Scan for the cell matching the given text and deliver its (x, y) coordinate at center. 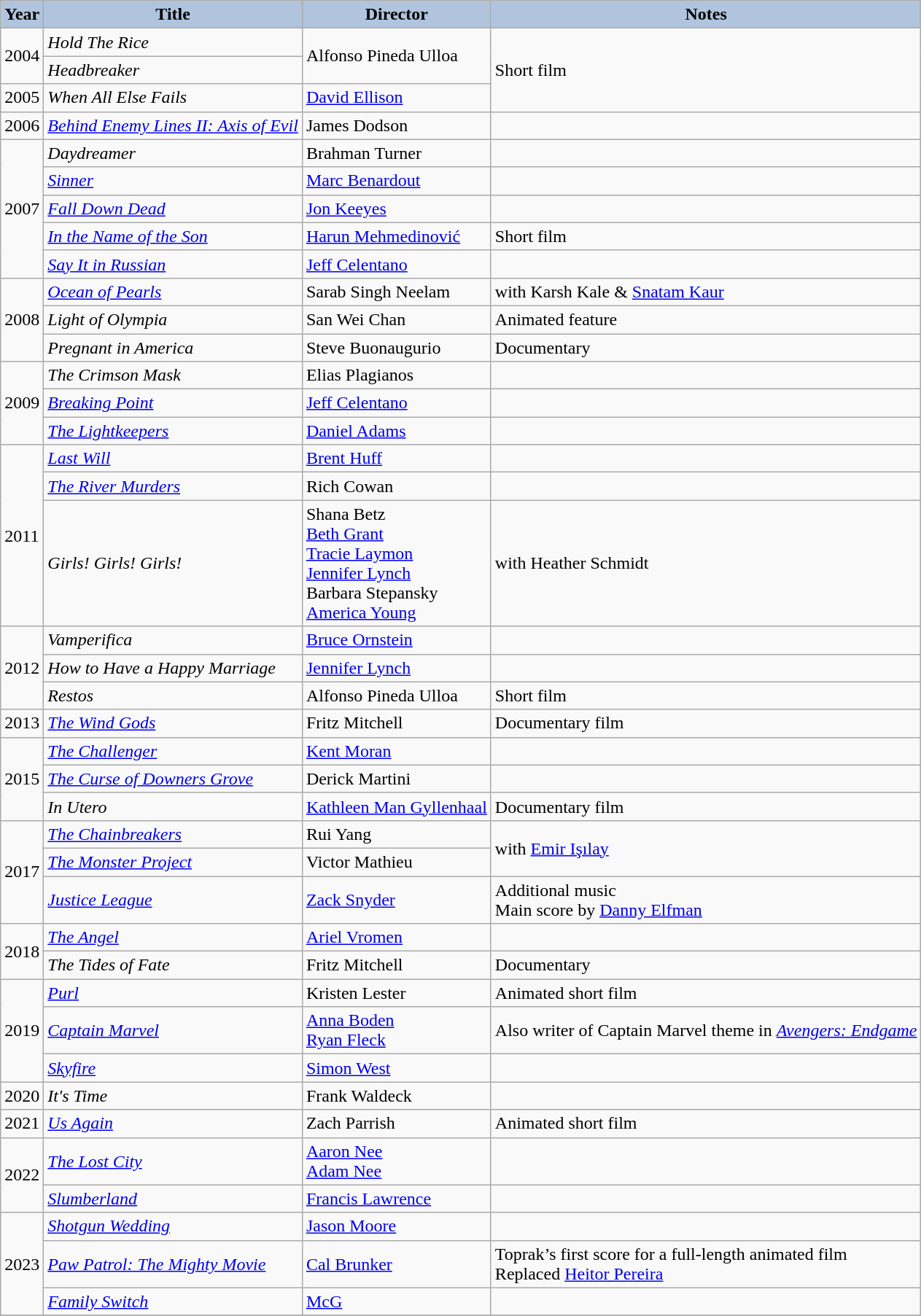
In the Name of the Son (174, 236)
Say It in Russian (174, 264)
Us Again (174, 1124)
2015 (22, 779)
The Lightkeepers (174, 431)
2011 (22, 535)
Steve Buonaugurio (397, 348)
2022 (22, 1175)
Ocean of Pearls (174, 292)
Hold The Rice (174, 42)
Girls! Girls! Girls! (174, 563)
Jon Keeyes (397, 209)
2018 (22, 951)
Derick Martini (397, 779)
Behind Enemy Lines II: Axis of Evil (174, 125)
The Angel (174, 938)
2004 (22, 56)
Purl (174, 993)
2019 (22, 1031)
Skyfire (174, 1068)
Ariel Vromen (397, 938)
Captain Marvel (174, 1031)
Paw Patrol: The Mighty Movie (174, 1264)
Light of Olympia (174, 319)
Daniel Adams (397, 431)
Animated feature (706, 319)
Cal Brunker (397, 1264)
Brent Huff (397, 459)
Zack Snyder (397, 900)
Daydreamer (174, 153)
Title (174, 15)
2023 (22, 1264)
2012 (22, 668)
Zach Parrish (397, 1124)
Anna BodenRyan Fleck (397, 1031)
Kathleen Man Gyllenhaal (397, 806)
Brahman Turner (397, 153)
Family Switch (174, 1301)
The River Murders (174, 486)
The Challenger (174, 751)
James Dodson (397, 125)
Headbreaker (174, 70)
Rich Cowan (397, 486)
Kristen Lester (397, 993)
The Monster Project (174, 862)
Vamperifica (174, 640)
Fall Down Dead (174, 209)
Restos (174, 696)
Also writer of Captain Marvel theme in Avengers: Endgame (706, 1031)
Frank Waldeck (397, 1096)
2013 (22, 723)
Slumberland (174, 1199)
The Lost City (174, 1161)
The Curse of Downers Grove (174, 779)
with Emir Işılay (706, 848)
2009 (22, 403)
Marc Benardout (397, 181)
Victor Mathieu (397, 862)
Kent Moran (397, 751)
Francis Lawrence (397, 1199)
Pregnant in America (174, 348)
with Heather Schmidt (706, 563)
When All Else Fails (174, 98)
How to Have a Happy Marriage (174, 668)
It's Time (174, 1096)
The Wind Gods (174, 723)
Toprak’s first score for a full-length animated filmReplaced Heitor Pereira (706, 1264)
Sinner (174, 181)
Director (397, 15)
2008 (22, 319)
Simon West (397, 1068)
with Karsh Kale & Snatam Kaur (706, 292)
McG (397, 1301)
In Utero (174, 806)
Harun Mehmedinović (397, 236)
2021 (22, 1124)
Rui Yang (397, 834)
The Crimson Mask (174, 375)
Sarab Singh Neelam (397, 292)
The Tides of Fate (174, 965)
Jason Moore (397, 1226)
Justice League (174, 900)
Bruce Ornstein (397, 640)
San Wei Chan (397, 319)
Shotgun Wedding (174, 1226)
Shana BetzBeth GrantTracie LaymonJennifer LynchBarbara StepanskyAmerica Young (397, 563)
Jennifer Lynch (397, 668)
Elias Plagianos (397, 375)
Notes (706, 15)
The Chainbreakers (174, 834)
Additional musicMain score by Danny Elfman (706, 900)
David Ellison (397, 98)
Breaking Point (174, 403)
2005 (22, 98)
Year (22, 15)
Last Will (174, 459)
2020 (22, 1096)
Aaron NeeAdam Nee (397, 1161)
2017 (22, 872)
2007 (22, 209)
2006 (22, 125)
